Scan for the cell matching the given text and deliver its (x, y) coordinate at center. 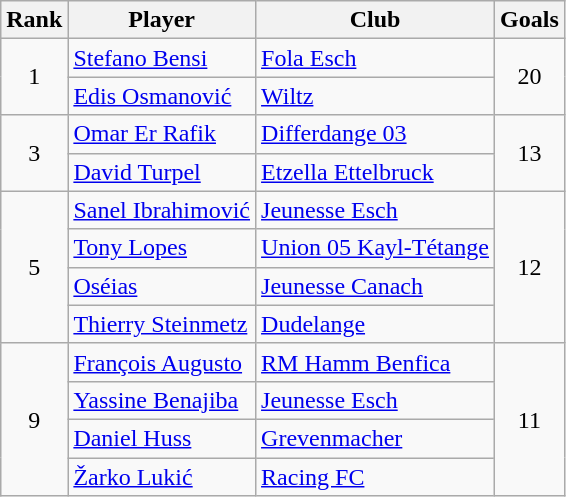
Grevenmacher (376, 438)
Omar Er Rafik (162, 134)
Union 05 Kayl-Tétange (376, 248)
3 (34, 153)
RM Hamm Benfica (376, 362)
20 (530, 77)
Daniel Huss (162, 438)
Sanel Ibrahimović (162, 210)
Racing FC (376, 477)
Jeunesse Canach (376, 286)
Player (162, 20)
11 (530, 419)
9 (34, 419)
Žarko Lukić (162, 477)
Dudelange (376, 324)
Oséias (162, 286)
Tony Lopes (162, 248)
François Augusto (162, 362)
Club (376, 20)
Stefano Bensi (162, 58)
12 (530, 267)
Differdange 03 (376, 134)
Edis Osmanović (162, 96)
Wiltz (376, 96)
13 (530, 153)
Goals (530, 20)
Etzella Ettelbruck (376, 172)
5 (34, 267)
Yassine Benajiba (162, 400)
Rank (34, 20)
Thierry Steinmetz (162, 324)
Fola Esch (376, 58)
David Turpel (162, 172)
1 (34, 77)
